Return [X, Y] of the center of cell containing provided text 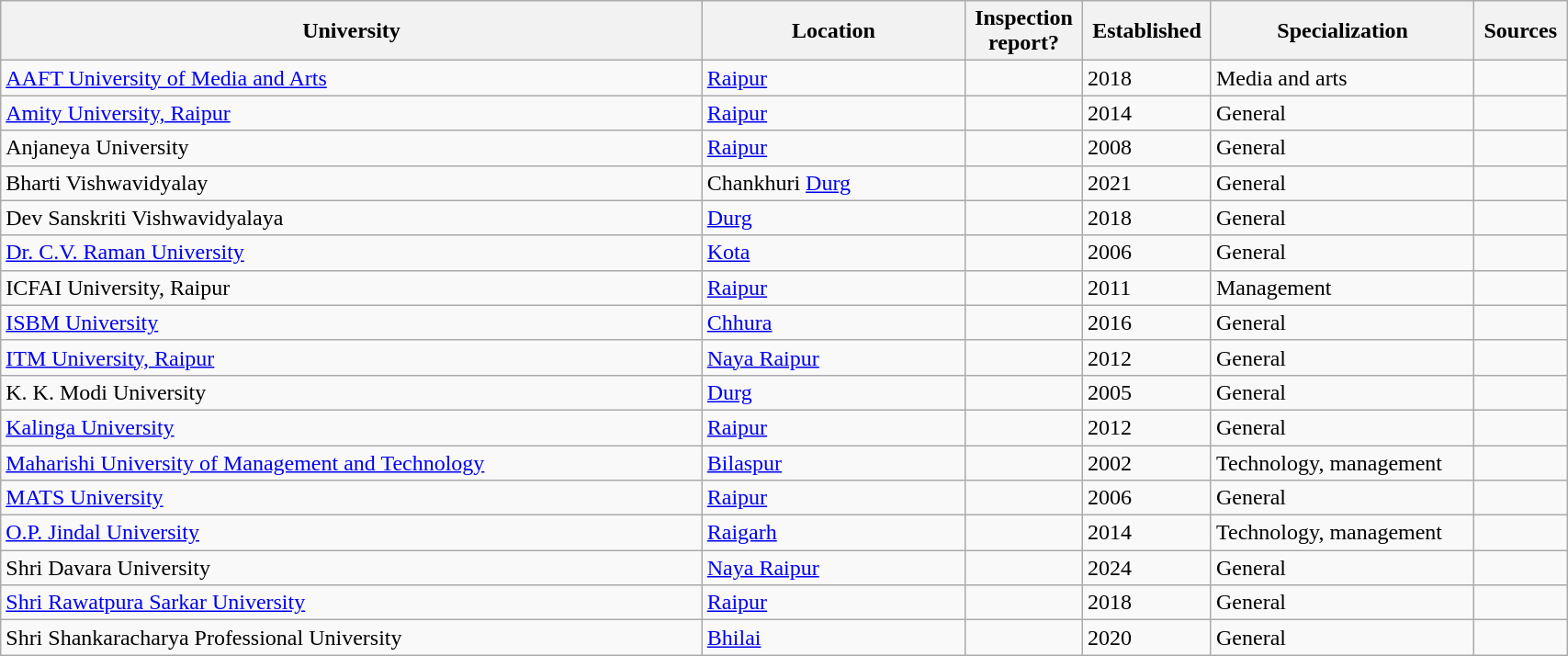
2024 [1147, 568]
Shri Davara University [352, 568]
Inspection report? [1024, 31]
Media and arts [1342, 78]
2008 [1147, 148]
Management [1342, 288]
Established [1147, 31]
Maharishi University of Management and Technology [352, 462]
2002 [1147, 462]
Sources [1521, 31]
Shri Rawatpura Sarkar University [352, 603]
Chhura [833, 322]
2016 [1147, 322]
K. K. Modi University [352, 392]
Specialization [1342, 31]
Location [833, 31]
University [352, 31]
O.P. Jindal University [352, 533]
AAFT University of Media and Arts [352, 78]
Bharti Vishwavidyalay [352, 183]
Kota [833, 253]
Dr. C.V. Raman University [352, 253]
Dev Sanskriti Vishwavidyalaya [352, 218]
Anjaneya University [352, 148]
Kalinga University [352, 427]
2005 [1147, 392]
ICFAI University, Raipur [352, 288]
Amity University, Raipur [352, 113]
Chankhuri Durg [833, 183]
MATS University [352, 498]
Shri Shankaracharya Professional University [352, 638]
ITM University, Raipur [352, 357]
Raigarh [833, 533]
2020 [1147, 638]
2011 [1147, 288]
2021 [1147, 183]
ISBM University [352, 322]
Bhilai [833, 638]
Bilaspur [833, 462]
